For the text-containing cell, return its midpoint in [x, y] coordinate format. 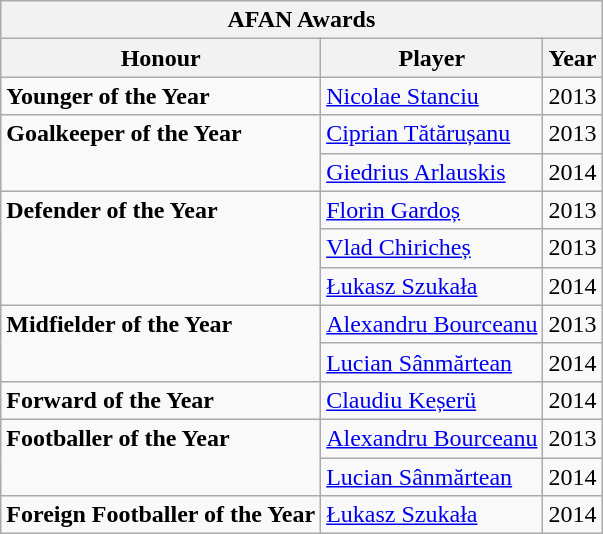
Younger of the Year [161, 96]
Defender of the Year [161, 248]
Midfielder of the Year [161, 343]
AFAN Awards [302, 20]
Player [432, 58]
Foreign Footballer of the Year [161, 515]
Footballer of the Year [161, 457]
Forward of the Year [161, 400]
Vlad Chiricheș [432, 248]
Honour [161, 58]
Ciprian Tătărușanu [432, 134]
Claudiu Keșerü [432, 400]
Florin Gardoș [432, 210]
Year [572, 58]
Nicolae Stanciu [432, 96]
Giedrius Arlauskis [432, 172]
Goalkeeper of the Year [161, 153]
